Return the [X, Y] coordinate for the center point of the cell that contains the specified text.  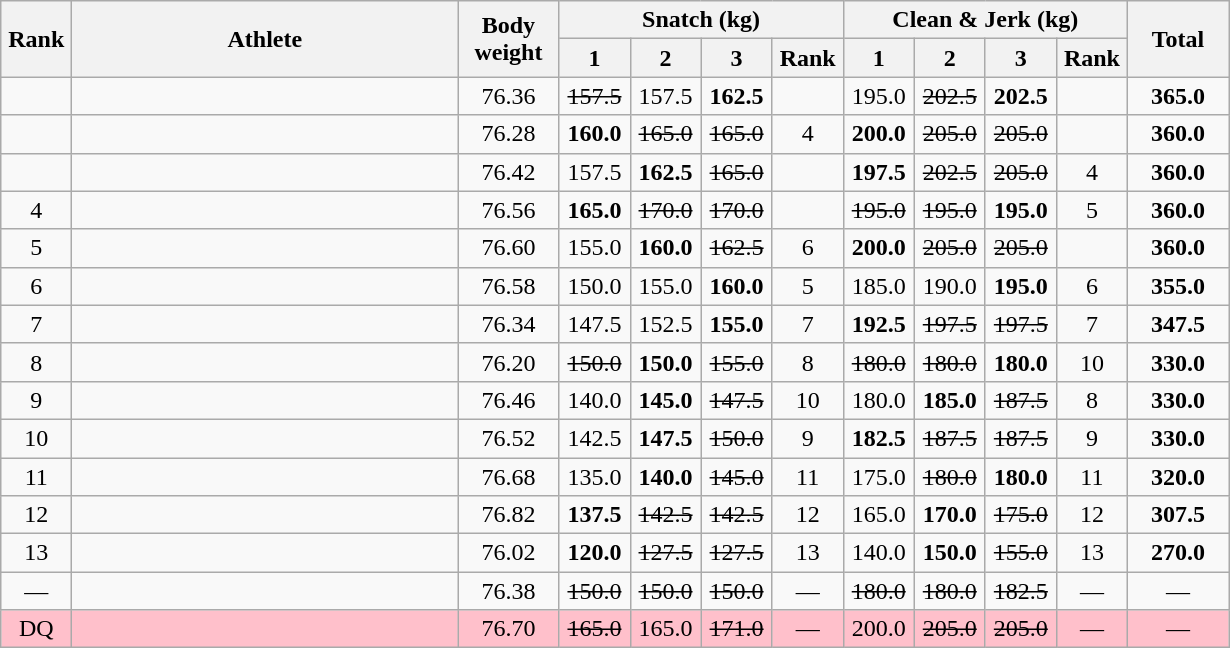
270.0 [1178, 553]
76.52 [508, 438]
171.0 [736, 629]
192.5 [878, 324]
Clean & Jerk (kg) [985, 20]
120.0 [594, 553]
76.68 [508, 477]
76.36 [508, 96]
76.02 [508, 553]
76.38 [508, 591]
Snatch (kg) [701, 20]
347.5 [1178, 324]
76.56 [508, 210]
76.82 [508, 515]
307.5 [1178, 515]
135.0 [594, 477]
76.60 [508, 248]
Total [1178, 39]
190.0 [950, 286]
Body weight [508, 39]
76.20 [508, 362]
76.70 [508, 629]
76.42 [508, 172]
355.0 [1178, 286]
76.28 [508, 134]
76.34 [508, 324]
152.5 [666, 324]
137.5 [594, 515]
76.46 [508, 400]
Athlete [265, 39]
DQ [36, 629]
320.0 [1178, 477]
365.0 [1178, 96]
76.58 [508, 286]
